Find where the given text appears and provide that cell's center as [x, y] coordinate. 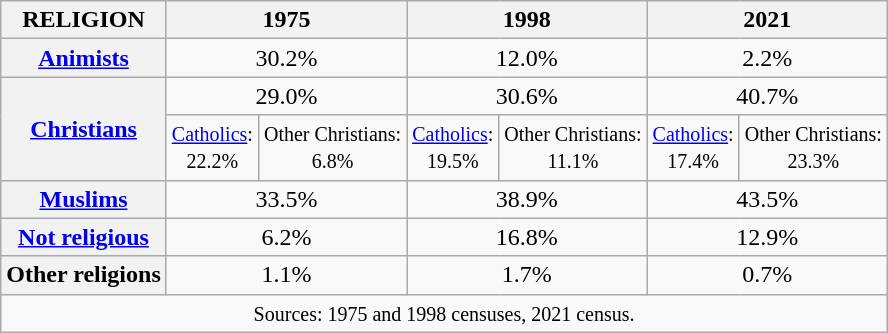
1.1% [286, 275]
6.2% [286, 237]
1.7% [527, 275]
Other Christians:6.8% [332, 148]
1975 [286, 20]
RELIGION [84, 20]
Other Christians:11.1% [573, 148]
33.5% [286, 199]
Catholics:22.2% [212, 148]
38.9% [527, 199]
2.2% [767, 58]
Not religious [84, 237]
Other Christians:23.3% [813, 148]
40.7% [767, 96]
Catholics:17.4% [693, 148]
12.0% [527, 58]
16.8% [527, 237]
Sources: 1975 and 1998 censuses, 2021 census. [444, 313]
Catholics:19.5% [453, 148]
30.6% [527, 96]
Muslims [84, 199]
1998 [527, 20]
Other religions [84, 275]
30.2% [286, 58]
2021 [767, 20]
Animists [84, 58]
0.7% [767, 275]
29.0% [286, 96]
43.5% [767, 199]
12.9% [767, 237]
Christians [84, 128]
